Return [X, Y] of the center of cell containing provided text 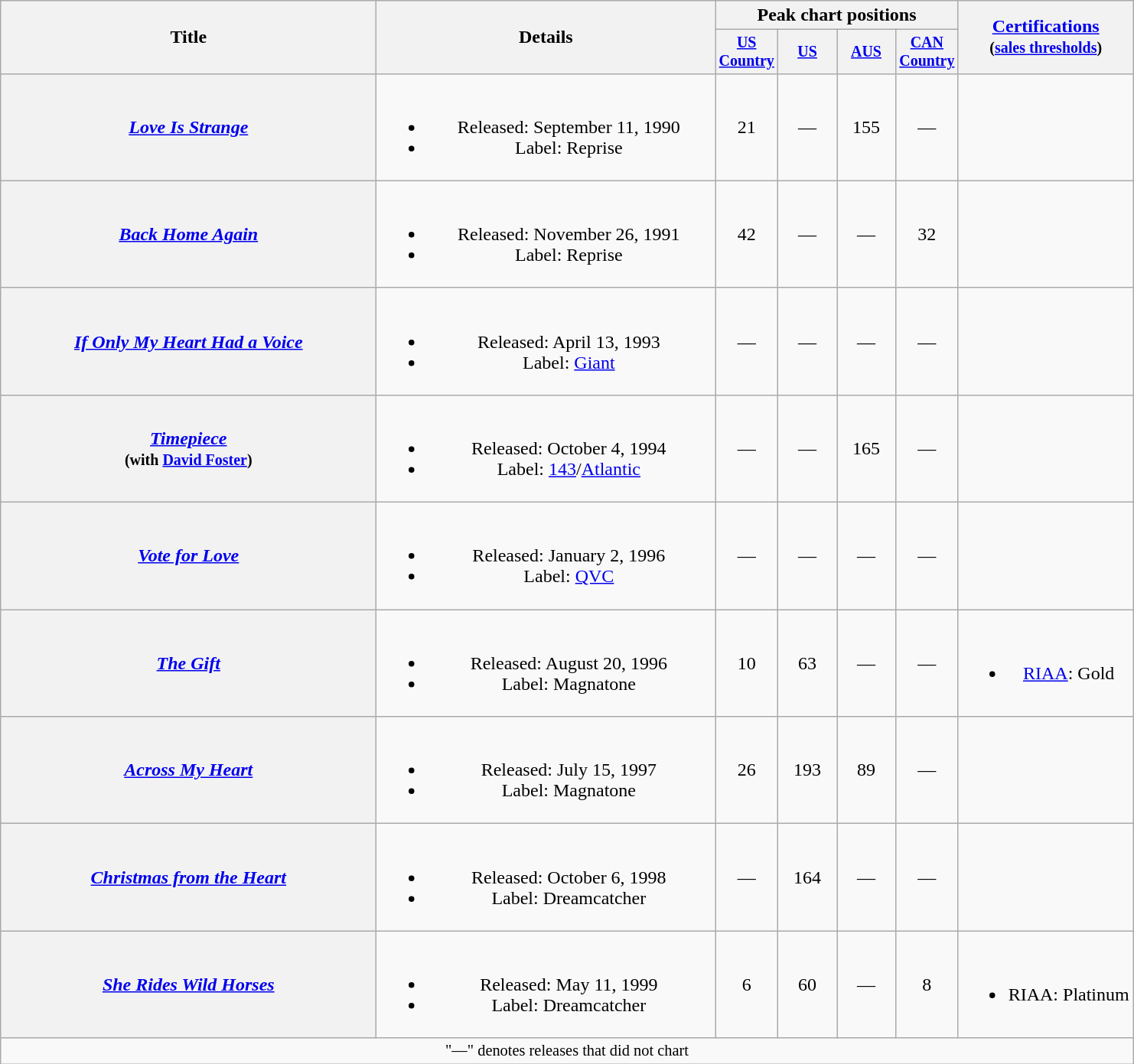
CAN Country [927, 52]
Vote for Love [188, 556]
Released: November 26, 1991Label: Reprise [546, 234]
63 [808, 663]
Released: July 15, 1997Label: Magnatone [546, 770]
Christmas from the Heart [188, 877]
Timepiece(with David Foster) [188, 448]
Across My Heart [188, 770]
Title [188, 37]
Released: October 4, 1994Label: 143/Atlantic [546, 448]
10 [747, 663]
AUS [866, 52]
Released: September 11, 1990Label: Reprise [546, 127]
Love Is Strange [188, 127]
Released: January 2, 1996Label: QVC [546, 556]
Details [546, 37]
32 [927, 234]
8 [927, 984]
155 [866, 127]
60 [808, 984]
26 [747, 770]
The Gift [188, 663]
193 [808, 770]
Peak chart positions [837, 15]
If Only My Heart Had a Voice [188, 341]
Released: April 13, 1993Label: Giant [546, 341]
RIAA: Gold [1045, 663]
Released: August 20, 1996Label: Magnatone [546, 663]
Released: May 11, 1999Label: Dreamcatcher [546, 984]
89 [866, 770]
Certifications(sales thresholds) [1045, 37]
6 [747, 984]
Released: October 6, 1998Label: Dreamcatcher [546, 877]
"—" denotes releases that did not chart [567, 1051]
Back Home Again [188, 234]
US Country [747, 52]
164 [808, 877]
US [808, 52]
RIAA: Platinum [1045, 984]
21 [747, 127]
42 [747, 234]
She Rides Wild Horses [188, 984]
165 [866, 448]
